Search for the cell housing the specified text and yield its (X, Y) center coordinate. 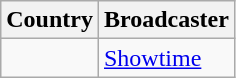
Showtime (166, 58)
Broadcaster (166, 20)
Country (50, 20)
